Capture the cell that displays the provided text and extract its [x, y] central coordinate. 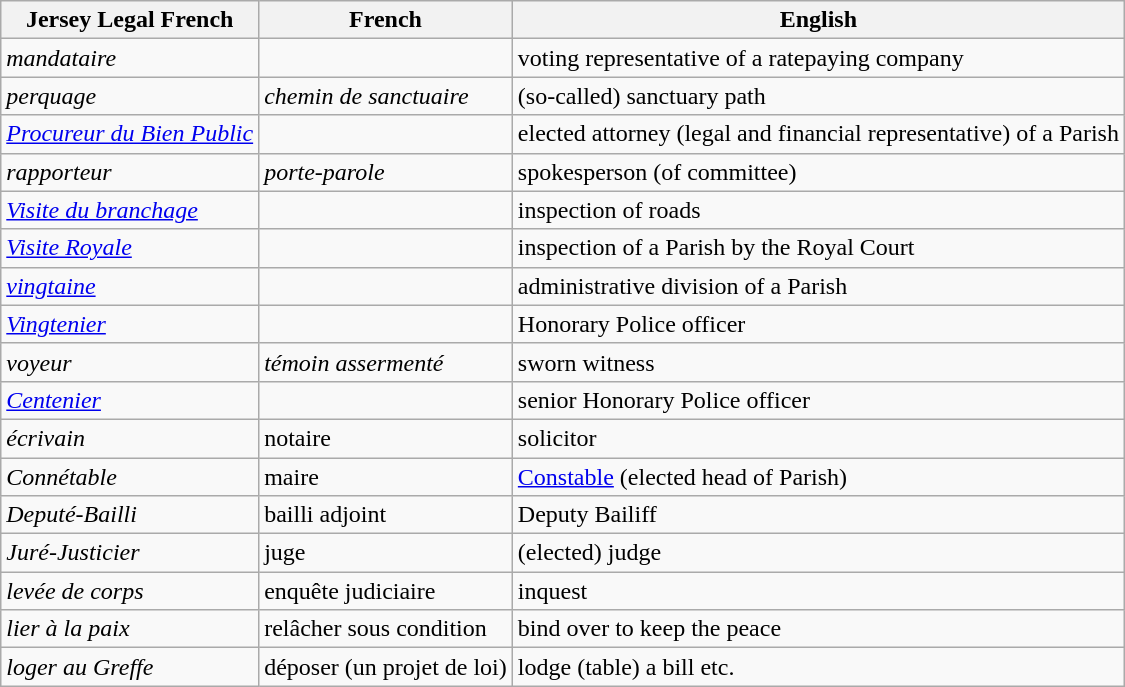
chemin de sanctuaire [386, 96]
loger au Greffe [130, 667]
(elected) judge [818, 553]
French [386, 20]
Centenier [130, 400]
bind over to keep the peace [818, 629]
vingtaine [130, 286]
rapporteur [130, 172]
Jersey Legal French [130, 20]
sworn witness [818, 362]
Constable (elected head of Parish) [818, 477]
administrative division of a Parish [818, 286]
inspection of a Parish by the Royal Court [818, 248]
inspection of roads [818, 210]
enquête judiciaire [386, 591]
English [818, 20]
maire [386, 477]
(so-called) sanctuary path [818, 96]
perquage [130, 96]
spokesperson (of committee) [818, 172]
voting representative of a ratepaying company [818, 58]
Honorary Police officer [818, 324]
notaire [386, 438]
bailli adjoint [386, 515]
solicitor [818, 438]
écrivain [130, 438]
lodge (table) a bill etc. [818, 667]
déposer (un projet de loi) [386, 667]
Juré-Justicier [130, 553]
Procureur du Bien Public [130, 134]
Visite du branchage [130, 210]
levée de corps [130, 591]
inquest [818, 591]
elected attorney (legal and financial representative) of a Parish [818, 134]
senior Honorary Police officer [818, 400]
lier à la paix [130, 629]
Vingtenier [130, 324]
mandataire [130, 58]
Connétable [130, 477]
porte-parole [386, 172]
Deputé-Bailli [130, 515]
relâcher sous condition [386, 629]
Visite Royale [130, 248]
Deputy Bailiff [818, 515]
voyeur [130, 362]
juge [386, 553]
témoin assermenté [386, 362]
